Return (x, y) of the center of cell containing provided text 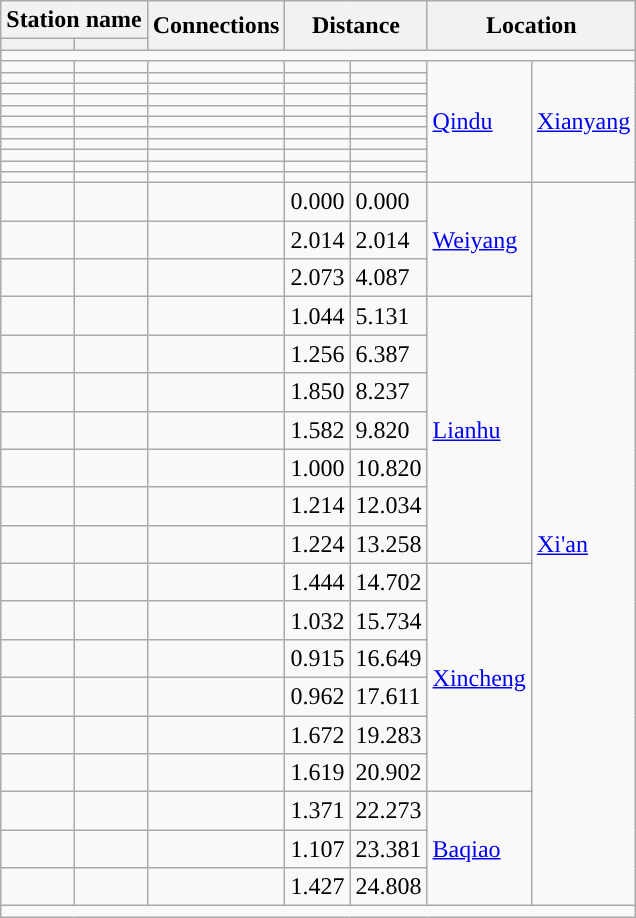
1.032 (318, 620)
1.582 (318, 430)
1.000 (318, 468)
Qindu (479, 122)
20.902 (388, 773)
1.850 (318, 392)
10.820 (388, 468)
Distance (356, 26)
0.962 (318, 696)
9.820 (388, 430)
15.734 (388, 620)
1.427 (318, 887)
1.371 (318, 811)
2.073 (318, 278)
24.808 (388, 887)
1.619 (318, 773)
Connections (216, 26)
5.131 (388, 316)
16.649 (388, 658)
Location (532, 26)
Xianyang (583, 122)
1.444 (318, 582)
Weiyang (479, 240)
Lianhu (479, 430)
1.214 (318, 506)
22.273 (388, 811)
8.237 (388, 392)
6.387 (388, 354)
0.915 (318, 658)
Baqiao (479, 849)
1.256 (318, 354)
14.702 (388, 582)
23.381 (388, 849)
Xincheng (479, 677)
13.258 (388, 544)
4.087 (388, 278)
12.034 (388, 506)
1.672 (318, 735)
Xi'an (583, 544)
Station name (74, 20)
17.611 (388, 696)
1.107 (318, 849)
19.283 (388, 735)
1.224 (318, 544)
1.044 (318, 316)
